Scan for the cell matching the given text and deliver its [x, y] coordinate at center. 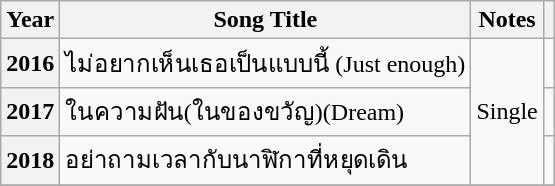
Year [30, 20]
2017 [30, 112]
อย่าถามเวลากับนาฬิกาที่หยุดเดิน [266, 160]
Single [507, 112]
2018 [30, 160]
Song Title [266, 20]
ไม่อยากเห็นเธอเป็นแบบนี้ (Just enough) [266, 64]
ในความฝัน(ในของขวัญ)(Dream) [266, 112]
Notes [507, 20]
2016 [30, 64]
